Provide the [x, y] coordinate of the cell's center where the given text is located.  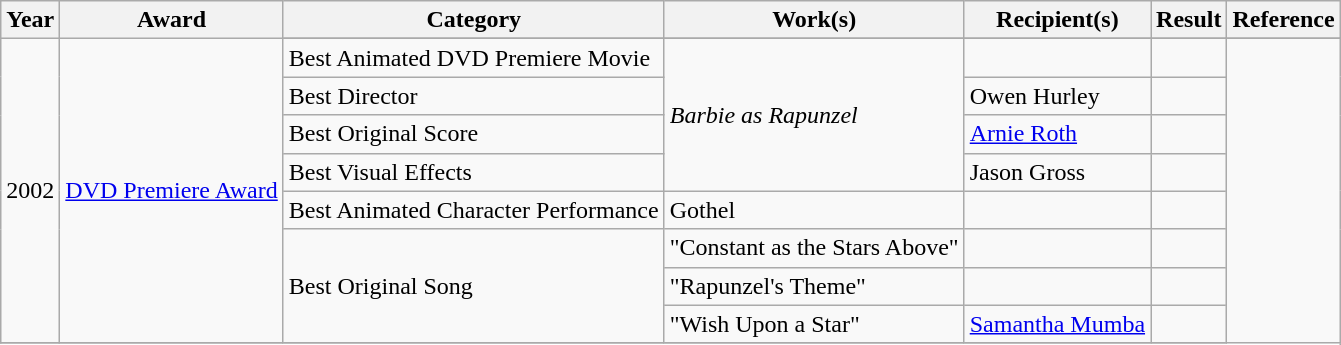
"Rapunzel's Theme" [814, 286]
Arnie Roth [1057, 134]
Best Animated DVD Premiere Movie [474, 58]
Barbie as Rapunzel [814, 115]
Award [172, 20]
Best Director [474, 96]
Best Visual Effects [474, 172]
Jason Gross [1057, 172]
Year [30, 20]
2002 [30, 191]
DVD Premiere Award [172, 191]
Recipient(s) [1057, 20]
Reference [1284, 20]
"Constant as the Stars Above" [814, 248]
Owen Hurley [1057, 96]
Best Original Score [474, 134]
Samantha Mumba [1057, 324]
Result [1189, 20]
Work(s) [814, 20]
Best Original Song [474, 286]
"Wish Upon a Star" [814, 324]
Best Animated Character Performance [474, 210]
Gothel [814, 210]
Category [474, 20]
